Scan for the cell matching the given text and deliver its (X, Y) coordinate at center. 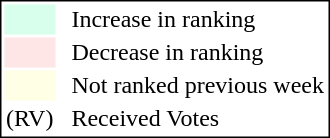
Received Votes (198, 119)
Decrease in ranking (198, 53)
Not ranked previous week (198, 85)
Increase in ranking (198, 19)
(RV) (29, 119)
